Return the [x, y] coordinate for the center point of the cell that contains the specified text.  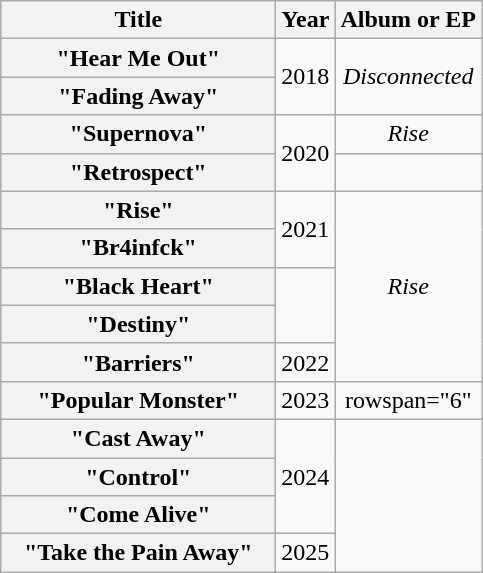
"Hear Me Out" [138, 58]
2024 [306, 476]
"Retrospect" [138, 172]
Disconnected [408, 77]
Year [306, 20]
2020 [306, 153]
"Take the Pain Away" [138, 553]
"Control" [138, 477]
2025 [306, 553]
"Fading Away" [138, 96]
Album or EP [408, 20]
"Br4infck" [138, 248]
"Cast Away" [138, 438]
2022 [306, 362]
"Destiny" [138, 324]
rowspan="6" [408, 400]
Title [138, 20]
"Come Alive" [138, 515]
"Rise" [138, 210]
2018 [306, 77]
2021 [306, 229]
"Barriers" [138, 362]
"Black Heart" [138, 286]
2023 [306, 400]
"Supernova" [138, 134]
"Popular Monster" [138, 400]
